Output the (X, Y) coordinate of the center of the cell containing the given text.  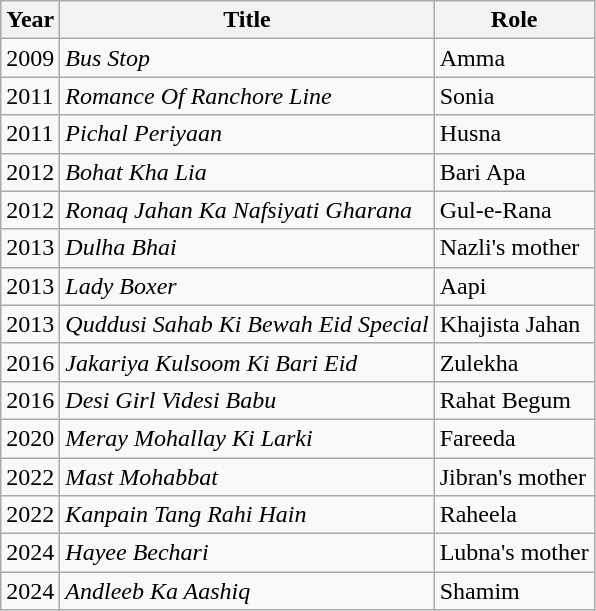
Zulekha (514, 362)
Mast Mohabbat (247, 477)
Nazli's mother (514, 248)
Raheela (514, 515)
Gul-e-Rana (514, 210)
2020 (30, 438)
Bohat Kha Lia (247, 172)
Jakariya Kulsoom Ki Bari Eid (247, 362)
Desi Girl Videsi Babu (247, 400)
Andleeb Ka Aashiq (247, 591)
Sonia (514, 96)
Khajista Jahan (514, 324)
Ronaq Jahan Ka Nafsiyati Gharana (247, 210)
Hayee Bechari (247, 553)
Amma (514, 58)
Meray Mohallay Ki Larki (247, 438)
Lady Boxer (247, 286)
Lubna's mother (514, 553)
Pichal Periyaan (247, 134)
Dulha Bhai (247, 248)
Jibran's mother (514, 477)
Shamim (514, 591)
Title (247, 20)
Bus Stop (247, 58)
2009 (30, 58)
Husna (514, 134)
Bari Apa (514, 172)
Role (514, 20)
Year (30, 20)
Romance Of Ranchore Line (247, 96)
Kanpain Tang Rahi Hain (247, 515)
Quddusi Sahab Ki Bewah Eid Special (247, 324)
Fareeda (514, 438)
Rahat Begum (514, 400)
Aapi (514, 286)
